Scan for the cell matching the given text and deliver its (x, y) coordinate at center. 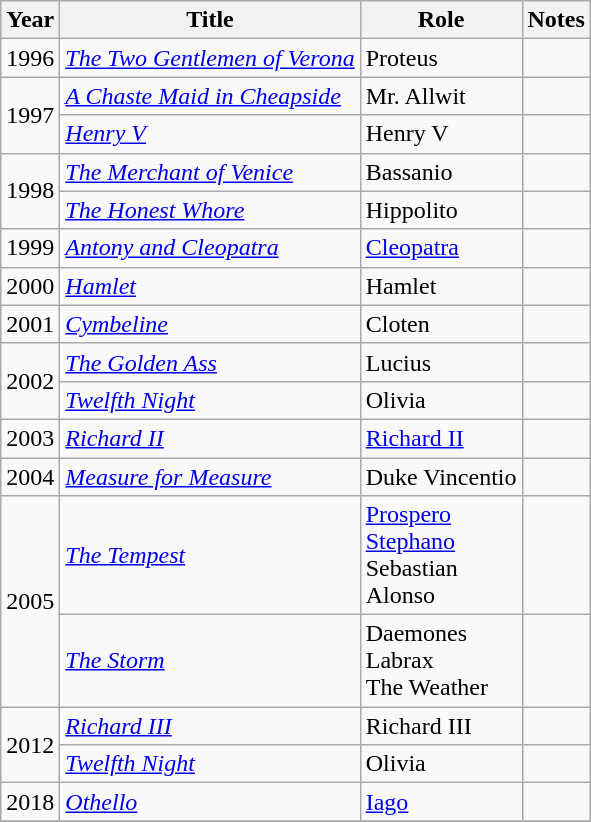
DaemonesLabraxThe Weather (441, 661)
The Honest Whore (210, 210)
2012 (30, 745)
Hippolito (441, 210)
2018 (30, 802)
Measure for Measure (210, 477)
2001 (30, 324)
Proteus (441, 58)
Lucius (441, 362)
2005 (30, 602)
2004 (30, 477)
The Storm (210, 661)
ProsperoStephanoSebastianAlonso (441, 556)
1998 (30, 191)
Year (30, 20)
The Tempest (210, 556)
1999 (30, 248)
A Chaste Maid in Cheapside (210, 96)
2000 (30, 286)
Antony and Cleopatra (210, 248)
2003 (30, 438)
1997 (30, 115)
Mr. Allwit (441, 96)
Role (441, 20)
Cymbeline (210, 324)
The Golden Ass (210, 362)
1996 (30, 58)
The Merchant of Venice (210, 172)
The Two Gentlemen of Verona (210, 58)
Cloten (441, 324)
Othello (210, 802)
Cleopatra (441, 248)
Iago (441, 802)
Title (210, 20)
Duke Vincentio (441, 477)
Bassanio (441, 172)
2002 (30, 381)
Notes (556, 20)
